Identify which cell holds the provided text, then report its (X, Y) central coordinate. 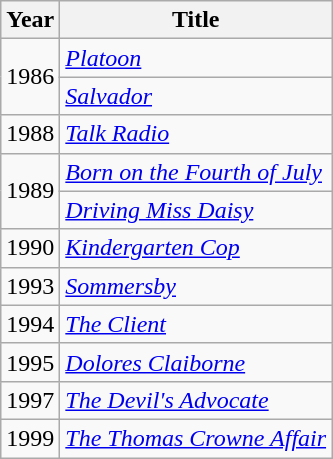
Kindergarten Cop (196, 248)
The Thomas Crowne Affair (196, 438)
Platoon (196, 58)
1988 (30, 134)
Driving Miss Daisy (196, 210)
The Client (196, 324)
Dolores Claiborne (196, 362)
1989 (30, 191)
1999 (30, 438)
1997 (30, 400)
Title (196, 20)
Talk Radio (196, 134)
1993 (30, 286)
1990 (30, 248)
Salvador (196, 96)
Born on the Fourth of July (196, 172)
Year (30, 20)
Sommersby (196, 286)
The Devil's Advocate (196, 400)
1994 (30, 324)
1986 (30, 77)
1995 (30, 362)
